Locate the cell with the specified text and output its [X, Y] center coordinate. 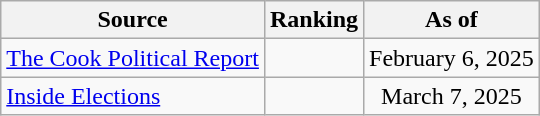
February 6, 2025 [452, 58]
Inside Elections [133, 96]
Ranking [314, 20]
March 7, 2025 [452, 96]
The Cook Political Report [133, 58]
Source [133, 20]
As of [452, 20]
